Search for the cell housing the specified text and yield its (X, Y) center coordinate. 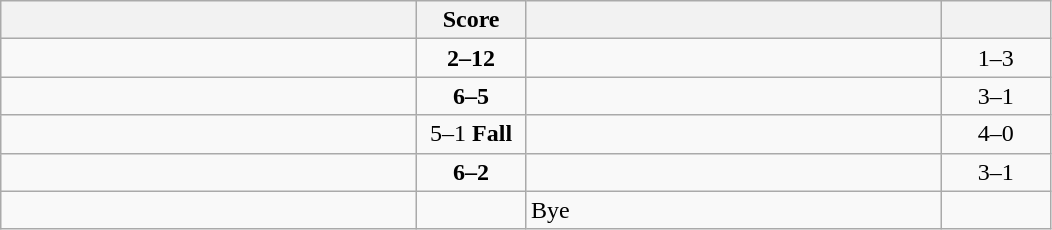
Score (472, 20)
2–12 (472, 58)
5–1 Fall (472, 134)
6–5 (472, 96)
1–3 (996, 58)
Bye (733, 210)
4–0 (996, 134)
6–2 (472, 172)
